Determine the (x, y) coordinate at the center of the cell enclosing the given text.  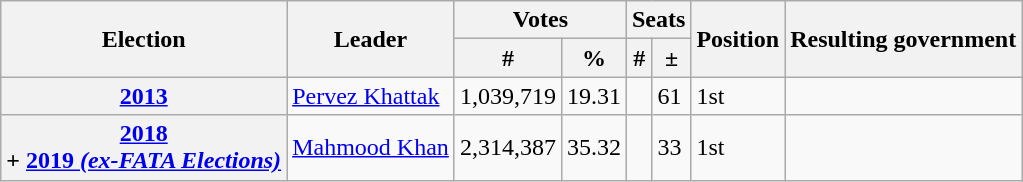
Pervez Khattak (371, 96)
35.32 (594, 148)
61 (672, 96)
2018 + 2019 (ex-FATA Elections) (144, 148)
2,314,387 (508, 148)
Votes (540, 20)
1,039,719 (508, 96)
2013 (144, 96)
% (594, 58)
± (672, 58)
33 (672, 148)
19.31 (594, 96)
Position (738, 39)
Election (144, 39)
Resulting government (904, 39)
Mahmood Khan (371, 148)
Leader (371, 39)
Seats (658, 20)
